Capture the cell that displays the provided text and extract its (x, y) central coordinate. 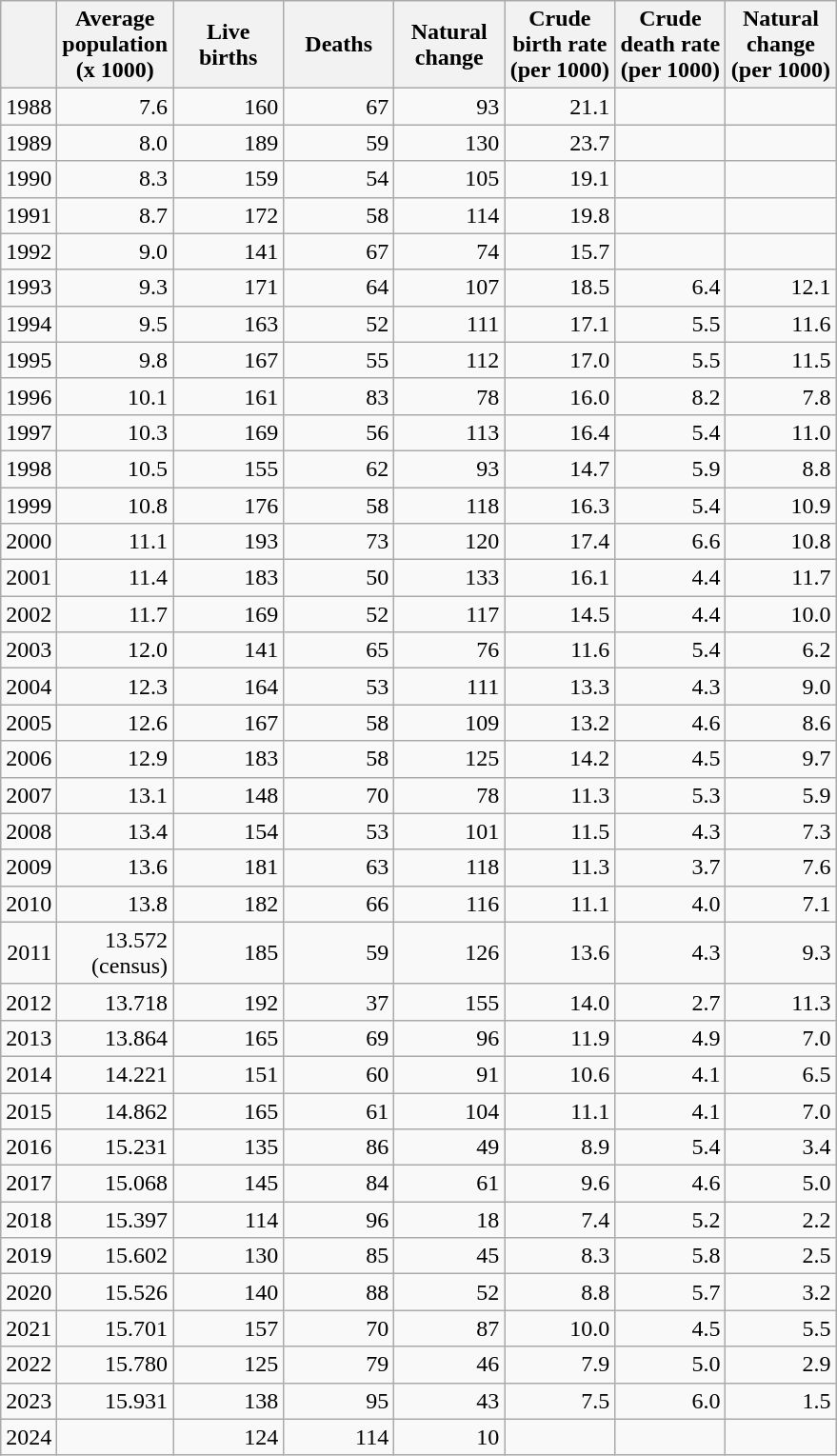
14.221 (115, 1074)
37 (339, 1002)
1995 (29, 360)
2016 (29, 1147)
13.1 (115, 795)
14.0 (560, 1002)
2020 (29, 1292)
113 (449, 432)
86 (339, 1147)
12.0 (115, 650)
2012 (29, 1002)
95 (339, 1401)
3.7 (670, 868)
6.5 (781, 1074)
79 (339, 1365)
21.1 (560, 107)
13.8 (115, 904)
15.780 (115, 1365)
2005 (29, 723)
4.9 (670, 1038)
18 (449, 1220)
17.1 (560, 324)
8.6 (781, 723)
85 (339, 1256)
17.0 (560, 360)
2021 (29, 1328)
2.7 (670, 1002)
43 (449, 1401)
74 (449, 251)
Natural change (per 1000) (781, 45)
126 (449, 952)
10.6 (560, 1074)
12.3 (115, 687)
171 (229, 288)
10.5 (115, 469)
2023 (29, 1401)
6.4 (670, 288)
19.8 (560, 215)
7.4 (560, 1220)
16.4 (560, 432)
14.862 (115, 1111)
116 (449, 904)
1990 (29, 179)
13.572 (census) (115, 952)
8.2 (670, 396)
1997 (29, 432)
5.2 (670, 1220)
60 (339, 1074)
7.8 (781, 396)
10 (449, 1437)
124 (229, 1437)
18.5 (560, 288)
16.3 (560, 506)
2013 (29, 1038)
Average population (x 1000) (115, 45)
87 (449, 1328)
138 (229, 1401)
76 (449, 650)
23.7 (560, 143)
65 (339, 650)
2007 (29, 795)
83 (339, 396)
5.3 (670, 795)
107 (449, 288)
12.6 (115, 723)
Crude birth rate (per 1000) (560, 45)
8.0 (115, 143)
17.4 (560, 542)
181 (229, 868)
2022 (29, 1365)
2003 (29, 650)
16.1 (560, 578)
2014 (29, 1074)
15.068 (115, 1184)
1993 (29, 288)
151 (229, 1074)
3.2 (781, 1292)
2.9 (781, 1365)
3.4 (781, 1147)
117 (449, 614)
6.6 (670, 542)
185 (229, 952)
49 (449, 1147)
15.602 (115, 1256)
112 (449, 360)
172 (229, 215)
66 (339, 904)
Deaths (339, 45)
148 (229, 795)
2006 (29, 759)
2002 (29, 614)
1992 (29, 251)
9.8 (115, 360)
2009 (29, 868)
15.397 (115, 1220)
2000 (29, 542)
120 (449, 542)
69 (339, 1038)
1.5 (781, 1401)
19.1 (560, 179)
1988 (29, 107)
9.5 (115, 324)
1999 (29, 506)
133 (449, 578)
11.9 (560, 1038)
9.6 (560, 1184)
46 (449, 1365)
62 (339, 469)
7.3 (781, 831)
182 (229, 904)
1996 (29, 396)
10.3 (115, 432)
192 (229, 1002)
10.1 (115, 396)
101 (449, 831)
161 (229, 396)
13.864 (115, 1038)
15.931 (115, 1401)
189 (229, 143)
55 (339, 360)
64 (339, 288)
88 (339, 1292)
14.7 (560, 469)
7.1 (781, 904)
154 (229, 831)
91 (449, 1074)
5.8 (670, 1256)
1991 (29, 215)
12.9 (115, 759)
15.7 (560, 251)
56 (339, 432)
16.0 (560, 396)
63 (339, 868)
11.4 (115, 578)
73 (339, 542)
2019 (29, 1256)
2024 (29, 1437)
84 (339, 1184)
7.9 (560, 1365)
2004 (29, 687)
1998 (29, 469)
109 (449, 723)
54 (339, 179)
8.7 (115, 215)
164 (229, 687)
9.7 (781, 759)
6.0 (670, 1401)
2.2 (781, 1220)
13.3 (560, 687)
10.9 (781, 506)
11.0 (781, 432)
7.5 (560, 1401)
160 (229, 107)
Live births (229, 45)
Crude death rate (per 1000) (670, 45)
13.4 (115, 831)
5.7 (670, 1292)
2018 (29, 1220)
12.1 (781, 288)
176 (229, 506)
45 (449, 1256)
6.2 (781, 650)
4.0 (670, 904)
2017 (29, 1184)
8.9 (560, 1147)
2008 (29, 831)
135 (229, 1147)
157 (229, 1328)
1994 (29, 324)
2001 (29, 578)
14.5 (560, 614)
13.718 (115, 1002)
15.231 (115, 1147)
15.701 (115, 1328)
13.2 (560, 723)
163 (229, 324)
50 (339, 578)
2011 (29, 952)
193 (229, 542)
1989 (29, 143)
159 (229, 179)
104 (449, 1111)
140 (229, 1292)
Natural change (449, 45)
2015 (29, 1111)
14.2 (560, 759)
145 (229, 1184)
2010 (29, 904)
15.526 (115, 1292)
105 (449, 179)
2.5 (781, 1256)
